Pinpoint the cell where the given text exists, returning its [x, y] midpoint coordinate. 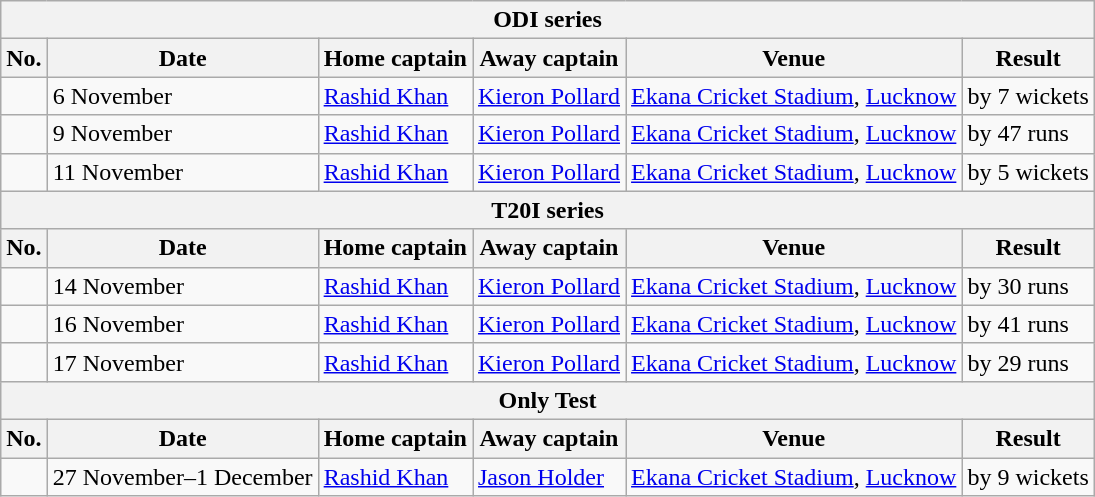
27 November–1 December [182, 477]
by 47 runs [1028, 134]
Only Test [548, 400]
ODI series [548, 20]
by 9 wickets [1028, 477]
17 November [182, 362]
Jason Holder [548, 477]
by 29 runs [1028, 362]
9 November [182, 134]
14 November [182, 286]
by 41 runs [1028, 324]
by 5 wickets [1028, 172]
11 November [182, 172]
by 7 wickets [1028, 96]
by 30 runs [1028, 286]
T20I series [548, 210]
6 November [182, 96]
16 November [182, 324]
